Extract the [X, Y] coordinate from the center of the cell holding the provided text.  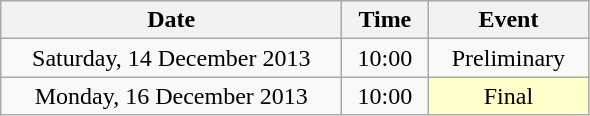
Event [508, 20]
Saturday, 14 December 2013 [172, 58]
Final [508, 96]
Preliminary [508, 58]
Monday, 16 December 2013 [172, 96]
Time [385, 20]
Date [172, 20]
